Scan for the cell matching the given text and deliver its [x, y] coordinate at center. 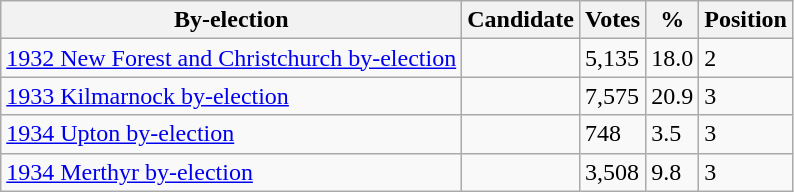
1934 Upton by-election [232, 134]
20.9 [672, 96]
Votes [612, 20]
By-election [232, 20]
18.0 [672, 58]
2 [746, 58]
1934 Merthyr by-election [232, 172]
3,508 [612, 172]
% [672, 20]
Position [746, 20]
5,135 [612, 58]
3.5 [672, 134]
9.8 [672, 172]
7,575 [612, 96]
748 [612, 134]
Candidate [521, 20]
1933 Kilmarnock by-election [232, 96]
1932 New Forest and Christchurch by-election [232, 58]
